Detect which cell encompasses the target text, then output its [x, y] center coordinate. 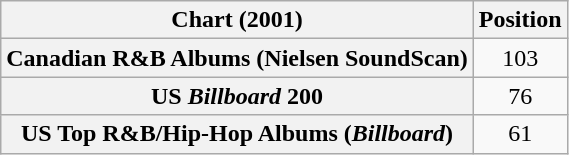
Canadian R&B Albums (Nielsen SoundScan) [238, 58]
US Top R&B/Hip-Hop Albums (Billboard) [238, 134]
61 [520, 134]
103 [520, 58]
Position [520, 20]
76 [520, 96]
US Billboard 200 [238, 96]
Chart (2001) [238, 20]
